Scan for the cell matching the given text and deliver its (x, y) coordinate at center. 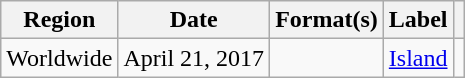
Island (418, 58)
Worldwide (60, 58)
Region (60, 20)
Format(s) (327, 20)
Date (194, 20)
April 21, 2017 (194, 58)
Label (418, 20)
